Extract the [X, Y] coordinate from the center of the cell holding the provided text.  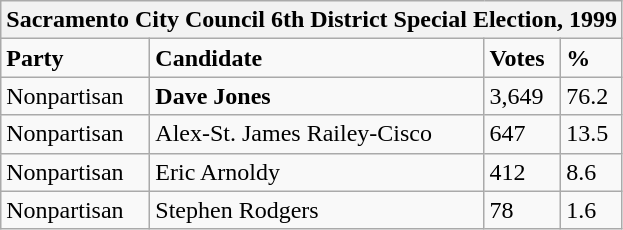
Alex-St. James Railey-Cisco [317, 134]
Party [76, 58]
76.2 [592, 96]
8.6 [592, 172]
412 [522, 172]
Eric Arnoldy [317, 172]
647 [522, 134]
Dave Jones [317, 96]
78 [522, 210]
Stephen Rodgers [317, 210]
1.6 [592, 210]
Sacramento City Council 6th District Special Election, 1999 [312, 20]
Votes [522, 58]
13.5 [592, 134]
3,649 [522, 96]
Candidate [317, 58]
% [592, 58]
